Identify which cell holds the provided text, then report its [X, Y] central coordinate. 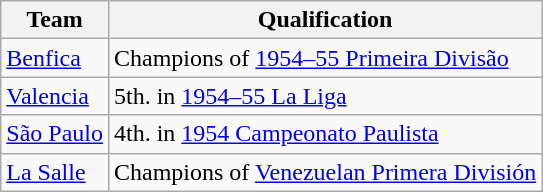
5th. in 1954–55 La Liga [324, 96]
4th. in 1954 Campeonato Paulista [324, 134]
Team [55, 20]
La Salle [55, 172]
Champions of 1954–55 Primeira Divisão [324, 58]
Qualification [324, 20]
Valencia [55, 96]
São Paulo [55, 134]
Champions of Venezuelan Primera División [324, 172]
Benfica [55, 58]
